Return the (X, Y) coordinate for the center point of the cell that contains the specified text.  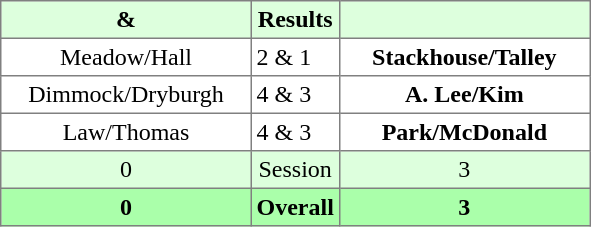
A. Lee/Kim (464, 95)
Park/McDonald (464, 132)
Law/Thomas (126, 132)
& (126, 20)
Session (295, 170)
2 & 1 (295, 57)
Overall (295, 207)
Results (295, 20)
Dimmock/Dryburgh (126, 95)
Stackhouse/Talley (464, 57)
Meadow/Hall (126, 57)
